Search for the cell housing the specified text and yield its [x, y] center coordinate. 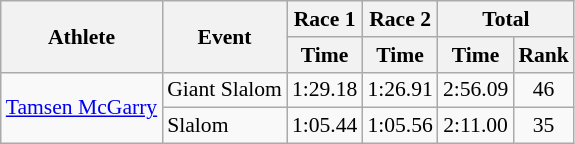
Slalom [224, 126]
46 [544, 90]
2:56.09 [476, 90]
35 [544, 126]
Giant Slalom [224, 90]
Total [506, 19]
1:26.91 [400, 90]
1:05.56 [400, 126]
Race 2 [400, 19]
Event [224, 36]
2:11.00 [476, 126]
Athlete [82, 36]
Rank [544, 55]
1:29.18 [324, 90]
1:05.44 [324, 126]
Race 1 [324, 19]
Tamsen McGarry [82, 108]
